Extract the (x, y) coordinate from the center of the cell holding the provided text.  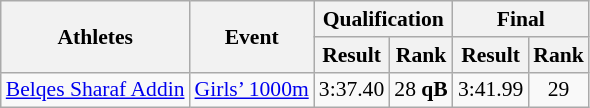
Qualification (384, 19)
3:41.99 (490, 90)
Athletes (96, 36)
29 (558, 90)
28 qB (421, 90)
Girls’ 1000m (252, 90)
3:37.40 (352, 90)
Final (521, 19)
Event (252, 36)
Belqes Sharaf Addin (96, 90)
